Pinpoint the cell where the given text exists, returning its [X, Y] midpoint coordinate. 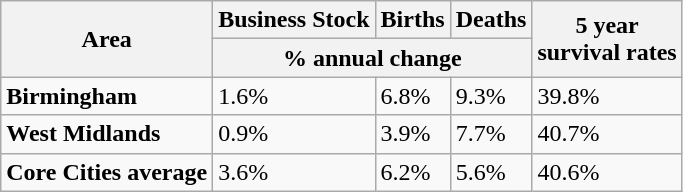
Births [412, 20]
Area [107, 39]
5 yearsurvival rates [607, 39]
39.8% [607, 96]
1.6% [294, 96]
3.6% [294, 172]
Business Stock [294, 20]
% annual change [372, 58]
0.9% [294, 134]
5.6% [491, 172]
6.2% [412, 172]
Birmingham [107, 96]
Deaths [491, 20]
3.9% [412, 134]
40.6% [607, 172]
Core Cities average [107, 172]
7.7% [491, 134]
9.3% [491, 96]
West Midlands [107, 134]
40.7% [607, 134]
6.8% [412, 96]
